Scan for the cell matching the given text and deliver its [x, y] coordinate at center. 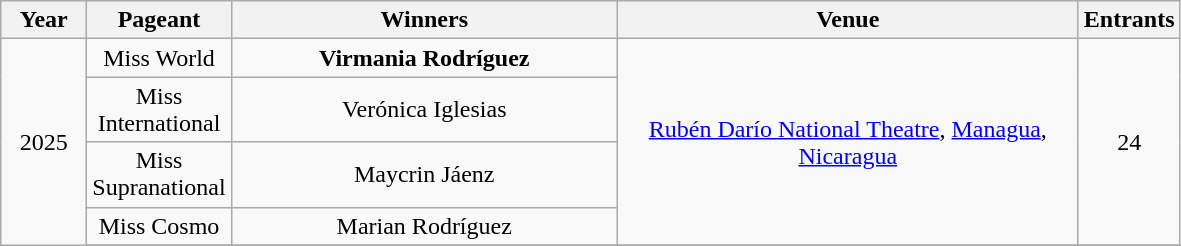
Miss World [159, 58]
2025 [44, 142]
Pageant [159, 20]
Venue [848, 20]
Miss International [159, 110]
Rubén Darío National Theatre, Managua, Nicaragua [848, 142]
Miss Cosmo [159, 226]
Marian Rodríguez [424, 226]
Year [44, 20]
Virmania Rodríguez [424, 58]
Maycrin Jáenz [424, 174]
Miss Supranational [159, 174]
24 [1129, 142]
Winners [424, 20]
Entrants [1129, 20]
Verónica Iglesias [424, 110]
